Search for the cell housing the specified text and yield its [x, y] center coordinate. 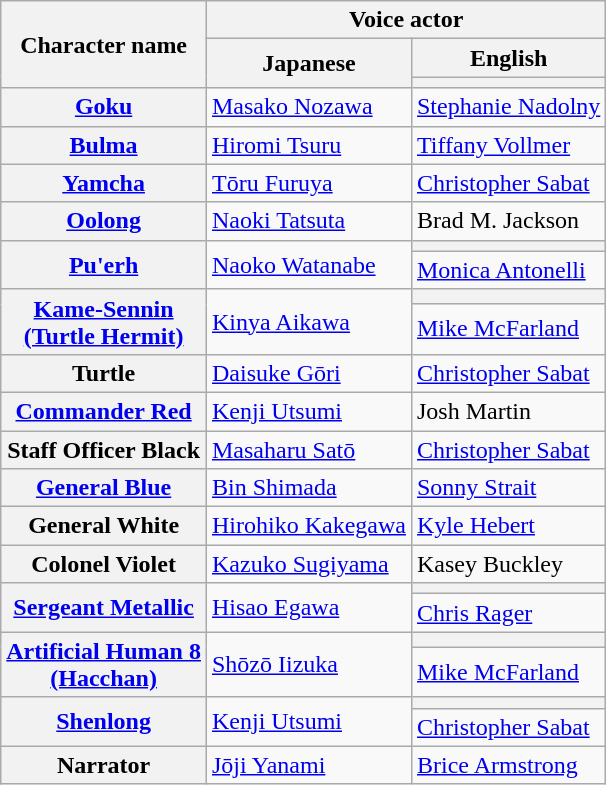
Shenlong [104, 722]
Bin Shimada [308, 488]
English [508, 58]
Hisao Egawa [308, 608]
General Blue [104, 488]
Stephanie Nadolny [508, 107]
Kame-Sennin(Turtle Hermit) [104, 322]
Oolong [104, 221]
Chris Rager [508, 613]
Tōru Furuya [308, 183]
Bulma [104, 145]
Colonel Violet [104, 564]
Monica Antonelli [508, 270]
Narrator [104, 765]
Masaharu Satō [308, 449]
Kinya Aikawa [308, 322]
Voice actor [406, 20]
General White [104, 526]
Hiromi Tsuru [308, 145]
Naoko Watanabe [308, 264]
Daisuke Gōri [308, 373]
Tiffany Vollmer [508, 145]
Brad M. Jackson [508, 221]
Japanese [308, 64]
Kyle Hebert [508, 526]
Kasey Buckley [508, 564]
Turtle [104, 373]
Pu'erh [104, 264]
Yamcha [104, 183]
Sergeant Metallic [104, 608]
Shōzō Iizuka [308, 664]
Jōji Yanami [308, 765]
Kazuko Sugiyama [308, 564]
Staff Officer Black [104, 449]
Brice Armstrong [508, 765]
Hirohiko Kakegawa [308, 526]
Josh Martin [508, 411]
Naoki Tatsuta [308, 221]
Artificial Human 8(Hacchan) [104, 664]
Masako Nozawa [308, 107]
Character name [104, 44]
Sonny Strait [508, 488]
Commander Red [104, 411]
Goku [104, 107]
